Output the [x, y] coordinate of the center of the cell containing the given text.  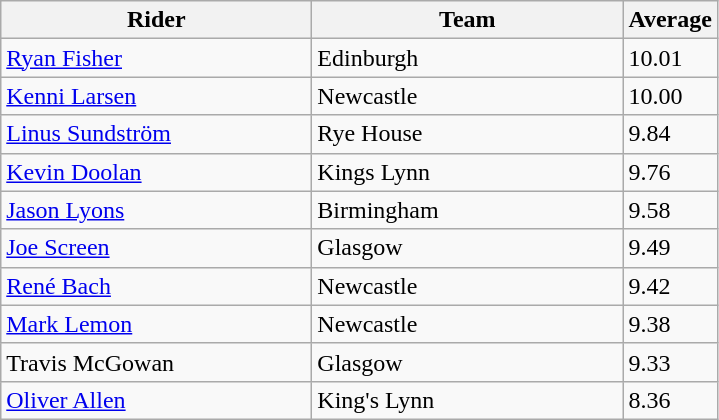
9.76 [670, 172]
Birmingham [468, 210]
King's Lynn [468, 400]
Team [468, 20]
9.58 [670, 210]
9.49 [670, 248]
Kings Lynn [468, 172]
Average [670, 20]
Oliver Allen [156, 400]
Kenni Larsen [156, 96]
10.00 [670, 96]
Rye House [468, 134]
9.38 [670, 324]
8.36 [670, 400]
Travis McGowan [156, 362]
9.33 [670, 362]
9.84 [670, 134]
Edinburgh [468, 58]
Joe Screen [156, 248]
Kevin Doolan [156, 172]
Mark Lemon [156, 324]
Ryan Fisher [156, 58]
Jason Lyons [156, 210]
René Bach [156, 286]
9.42 [670, 286]
10.01 [670, 58]
Linus Sundström [156, 134]
Rider [156, 20]
